Search for the cell housing the specified text and yield its [X, Y] center coordinate. 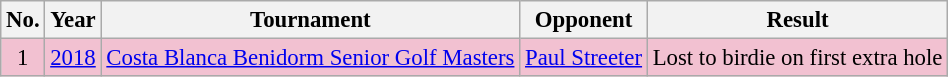
1 [23, 58]
Paul Streeter [584, 58]
No. [23, 20]
2018 [73, 58]
Result [797, 20]
Tournament [310, 20]
Lost to birdie on first extra hole [797, 58]
Opponent [584, 20]
Year [73, 20]
Costa Blanca Benidorm Senior Golf Masters [310, 58]
